Return [x, y] of the center of cell containing provided text 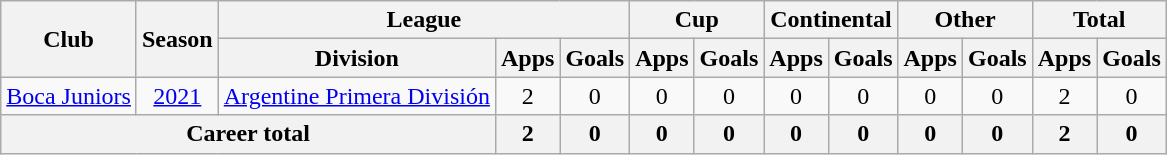
Club [69, 39]
Total [1099, 20]
Career total [248, 134]
Division [356, 58]
League [424, 20]
Cup [697, 20]
Argentine Primera División [356, 96]
Boca Juniors [69, 96]
Continental [831, 20]
Season [177, 39]
2021 [177, 96]
Other [965, 20]
